Pinpoint the cell where the given text exists, returning its (x, y) midpoint coordinate. 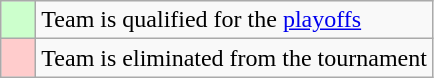
Team is eliminated from the tournament (234, 58)
Team is qualified for the playoffs (234, 20)
